Determine the (X, Y) coordinate at the center of the cell enclosing the given text.  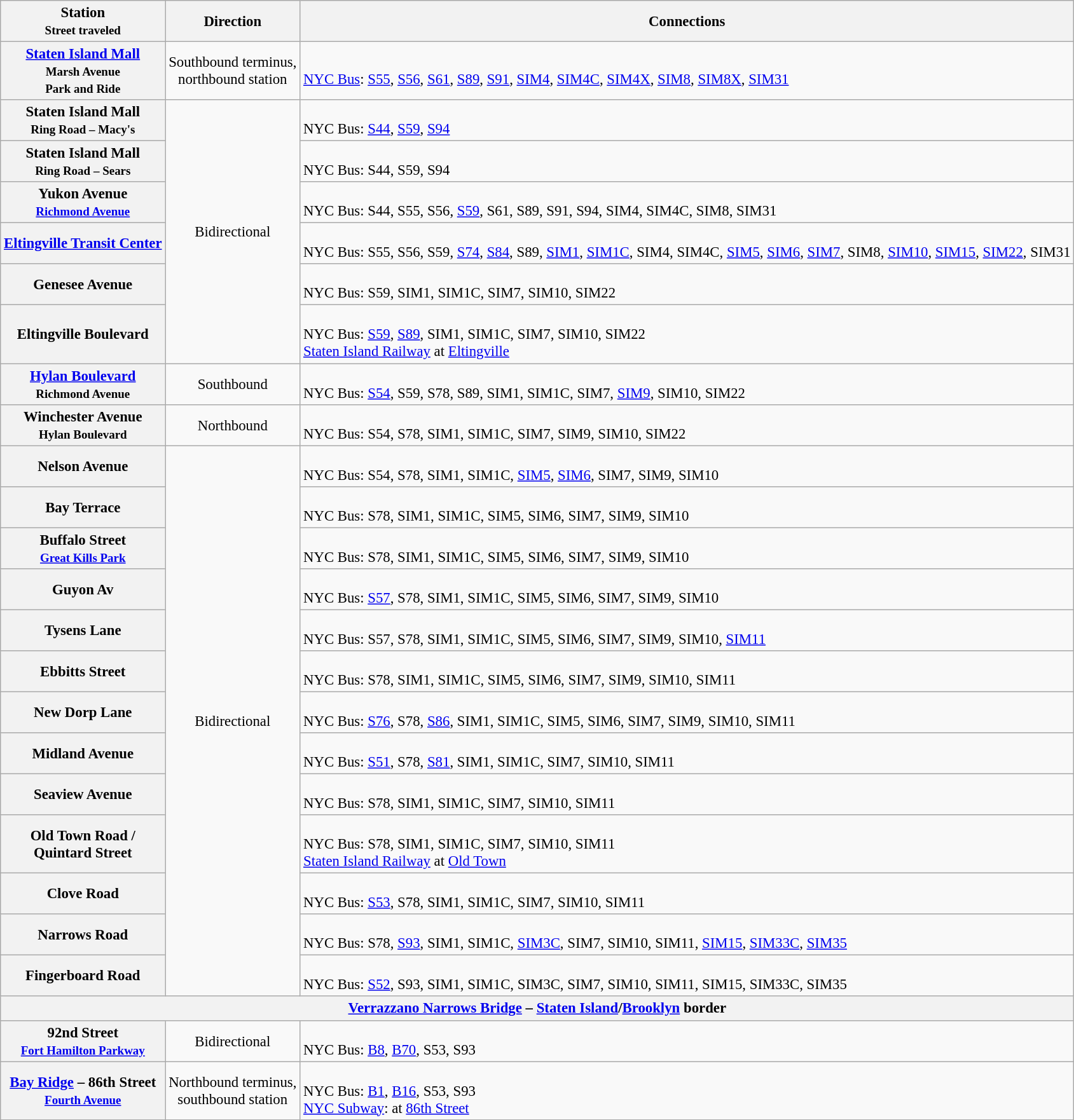
Northbound terminus,southbound station (233, 1091)
Nelson Avenue (83, 467)
New Dorp Lane (83, 712)
Staten Island MallRing Road – Sears (83, 161)
NYC Bus: S51, S78, S81, SIM1, SIM1C, SIM7, SIM10, SIM11 (687, 754)
Eltingville Boulevard (83, 334)
Fingerboard Road (83, 976)
Bay Ridge – 86th StreetFourth Avenue (83, 1091)
NYC Bus: S53, S78, SIM1, SIM1C, SIM7, SIM10, SIM11 (687, 894)
NYC Bus: S78, S93, SIM1, SIM1C, SIM3C, SIM7, SIM10, SIM11, SIM15, SIM33C, SIM35 (687, 934)
Tysens Lane (83, 631)
Old Town Road /Quintard Street (83, 844)
Northbound (233, 425)
Midland Avenue (83, 754)
NYC Bus: S59, S89, SIM1, SIM1C, SIM7, SIM10, SIM22Staten Island Railway at Eltingville (687, 334)
NYC Bus: S59, SIM1, SIM1C, SIM7, SIM10, SIM22 (687, 285)
Seaview Avenue (83, 795)
Staten Island MallRing Road – Macy's (83, 121)
Ebbitts Street (83, 671)
NYC Bus: S78, SIM1, SIM1C, SIM5, SIM6, SIM7, SIM9, SIM10, SIM11 (687, 671)
StationStreet traveled (83, 22)
Hylan BoulevardRichmond Avenue (83, 384)
Connections (687, 22)
Guyon Av (83, 590)
NYC Bus: S57, S78, SIM1, SIM1C, SIM5, SIM6, SIM7, SIM9, SIM10 (687, 590)
NYC Bus: S55, S56, S61, S89, S91, SIM4, SIM4C, SIM4X, SIM8, SIM8X, SIM31 (687, 71)
Genesee Avenue (83, 285)
NYC Bus: B1, B16, S53, S93NYC Subway: at 86th Street (687, 1091)
NYC Bus: S54, S59, S78, S89, SIM1, SIM1C, SIM7, SIM9, SIM10, SIM22 (687, 384)
Winchester AvenueHylan Boulevard (83, 425)
NYC Bus: B8, B70, S53, S93 (687, 1041)
Eltingville Transit Center (83, 244)
Bay Terrace (83, 507)
Southbound terminus,northbound station (233, 71)
92nd StreetFort Hamilton Parkway (83, 1041)
NYC Bus: S54, S78, SIM1, SIM1C, SIM7, SIM9, SIM10, SIM22 (687, 425)
Clove Road (83, 894)
NYC Bus: S76, S78, S86, SIM1, SIM1C, SIM5, SIM6, SIM7, SIM9, SIM10, SIM11 (687, 712)
Yukon AvenueRichmond Avenue (83, 202)
NYC Bus: S55, S56, S59, S74, S84, S89, SIM1, SIM1C, SIM4, SIM4C, SIM5, SIM6, SIM7, SIM8, SIM10, SIM15, SIM22, SIM31 (687, 244)
NYC Bus: S52, S93, SIM1, SIM1C, SIM3C, SIM7, SIM10, SIM11, SIM15, SIM33C, SIM35 (687, 976)
NYC Bus: S44, S55, S56, S59, S61, S89, S91, S94, SIM4, SIM4C, SIM8, SIM31 (687, 202)
Staten Island MallMarsh AvenuePark and Ride (83, 71)
Direction (233, 22)
Verrazzano Narrows Bridge – Staten Island/Brooklyn border (537, 1009)
Southbound (233, 384)
Buffalo StreetGreat Kills Park (83, 548)
NYC Bus: S78, SIM1, SIM1C, SIM7, SIM10, SIM11 (687, 795)
NYC Bus: S54, S78, SIM1, SIM1C, SIM5, SIM6, SIM7, SIM9, SIM10 (687, 467)
NYC Bus: S57, S78, SIM1, SIM1C, SIM5, SIM6, SIM7, SIM9, SIM10, SIM11 (687, 631)
Narrows Road (83, 934)
NYC Bus: S78, SIM1, SIM1C, SIM7, SIM10, SIM11Staten Island Railway at Old Town (687, 844)
